From the cell containing the given text, extract its center point as (X, Y) coordinate. 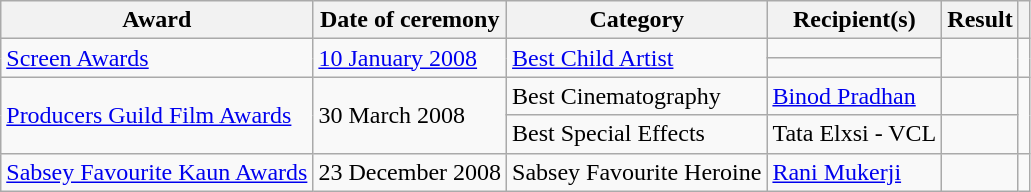
30 March 2008 (410, 115)
Date of ceremony (410, 20)
Best Child Artist (637, 58)
Sabsey Favourite Kaun Awards (157, 172)
23 December 2008 (410, 172)
Binod Pradhan (854, 96)
Screen Awards (157, 58)
Category (637, 20)
Best Special Effects (637, 134)
Rani Mukerji (854, 172)
Award (157, 20)
Recipient(s) (854, 20)
Best Cinematography (637, 96)
Tata Elxsi - VCL (854, 134)
Producers Guild Film Awards (157, 115)
10 January 2008 (410, 58)
Sabsey Favourite Heroine (637, 172)
Result (980, 20)
